Detect which cell encompasses the target text, then output its (x, y) center coordinate. 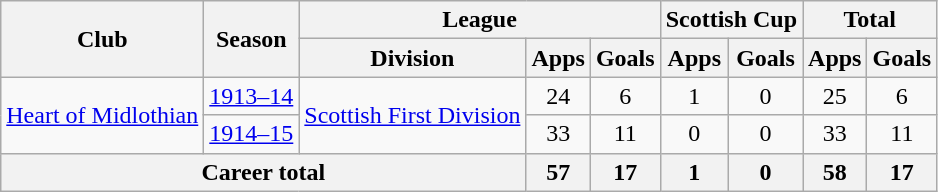
Division (412, 58)
Club (102, 39)
Scottish Cup (731, 20)
Season (252, 39)
Total (870, 20)
Scottish First Division (412, 115)
24 (558, 96)
57 (558, 172)
58 (835, 172)
1914–15 (252, 134)
League (480, 20)
Heart of Midlothian (102, 115)
Career total (264, 172)
1913–14 (252, 96)
25 (835, 96)
